Scan for the cell matching the given text and deliver its (x, y) coordinate at center. 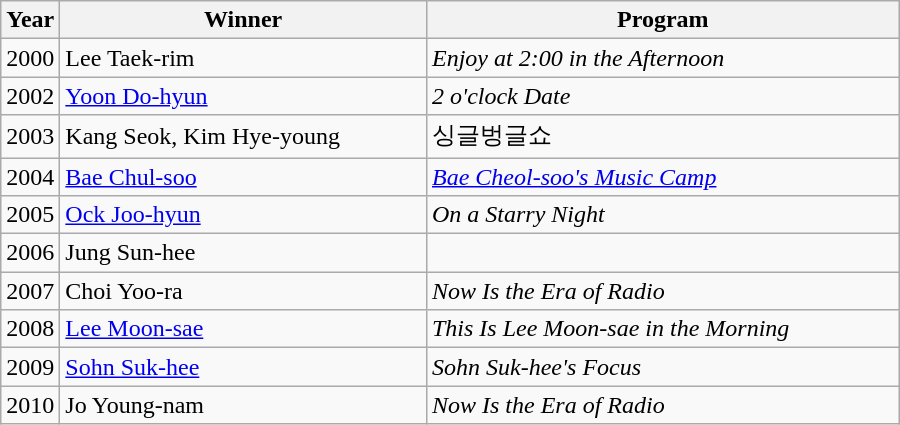
2007 (30, 291)
Ock Joo-hyun (244, 215)
Enjoy at 2:00 in the Afternoon (662, 58)
2005 (30, 215)
2 o'clock Date (662, 96)
2002 (30, 96)
2010 (30, 405)
싱글벙글쇼 (662, 136)
Yoon Do-hyun (244, 96)
2004 (30, 177)
Lee Taek-rim (244, 58)
2008 (30, 329)
Sohn Suk-hee's Focus (662, 367)
Kang Seok, Kim Hye-young (244, 136)
Year (30, 20)
Program (662, 20)
2000 (30, 58)
2003 (30, 136)
Choi Yoo-ra (244, 291)
Sohn Suk-hee (244, 367)
2009 (30, 367)
Winner (244, 20)
Jung Sun-hee (244, 253)
Lee Moon-sae (244, 329)
2006 (30, 253)
On a Starry Night (662, 215)
This Is Lee Moon-sae in the Morning (662, 329)
Bae Cheol-soo's Music Camp (662, 177)
Bae Chul-soo (244, 177)
Jo Young-nam (244, 405)
